Output the [x, y] coordinate of the center of the cell containing the given text.  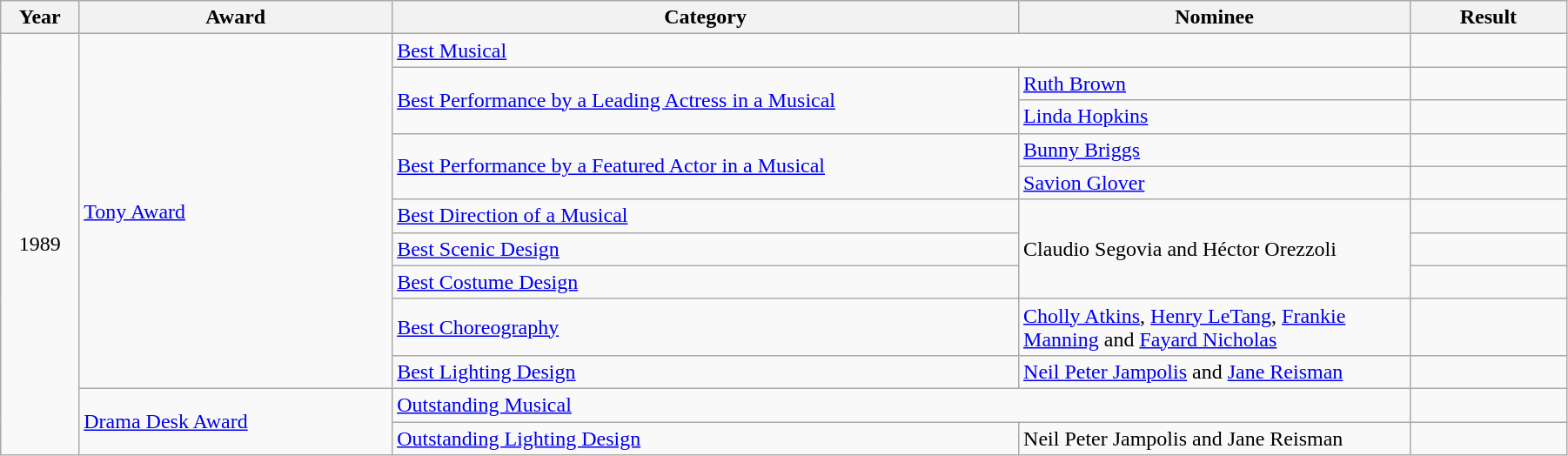
Year [40, 17]
Outstanding Lighting Design [706, 438]
Best Lighting Design [706, 372]
Cholly Atkins, Henry LeTang, Frankie Manning and Fayard Nicholas [1215, 327]
Savion Glover [1215, 183]
Best Performance by a Featured Actor in a Musical [706, 166]
Drama Desk Award [236, 421]
Award [236, 17]
Result [1488, 17]
1989 [40, 245]
Best Performance by a Leading Actress in a Musical [706, 100]
Ruth Brown [1215, 84]
Tony Award [236, 211]
Outstanding Musical [901, 405]
Category [706, 17]
Nominee [1215, 17]
Best Scenic Design [706, 249]
Best Musical [901, 50]
Best Costume Design [706, 282]
Linda Hopkins [1215, 117]
Bunny Briggs [1215, 150]
Best Direction of a Musical [706, 216]
Best Choreography [706, 327]
Claudio Segovia and Héctor Orezzoli [1215, 249]
